From the cell containing the given text, extract its center point as [X, Y] coordinate. 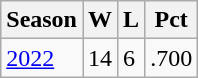
Pct [172, 20]
Season [42, 20]
L [132, 20]
.700 [172, 58]
14 [100, 58]
2022 [42, 58]
6 [132, 58]
W [100, 20]
